Search for the cell housing the specified text and yield its (X, Y) center coordinate. 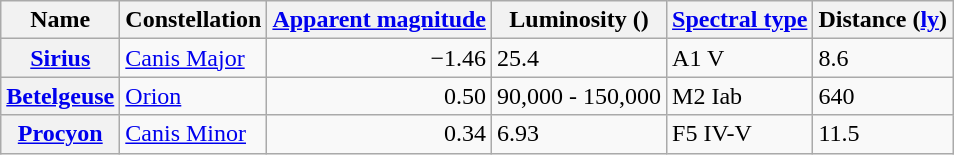
Spectral type (740, 20)
90,000 - 150,000 (580, 96)
Canis Major (194, 58)
Apparent magnitude (380, 20)
−1.46 (380, 58)
0.34 (380, 134)
Distance (ly) (883, 20)
0.50 (380, 96)
Luminosity () (580, 20)
Constellation (194, 20)
Orion (194, 96)
Canis Minor (194, 134)
A1 V (740, 58)
6.93 (580, 134)
640 (883, 96)
Sirius (60, 58)
Name (60, 20)
11.5 (883, 134)
8.6 (883, 58)
Betelgeuse (60, 96)
M2 Iab (740, 96)
Procyon (60, 134)
F5 IV-V (740, 134)
25.4 (580, 58)
